Identify which cell holds the provided text, then report its (x, y) central coordinate. 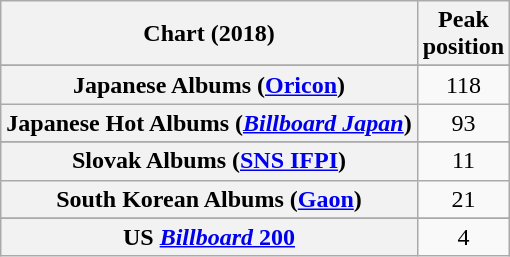
Chart (2018) (209, 34)
Japanese Hot Albums (Billboard Japan) (209, 123)
21 (463, 199)
US Billboard 200 (209, 237)
118 (463, 85)
Slovak Albums (SNS IFPI) (209, 161)
4 (463, 237)
11 (463, 161)
Japanese Albums (Oricon) (209, 85)
South Korean Albums (Gaon) (209, 199)
93 (463, 123)
Peakposition (463, 34)
